Scan for the cell matching the given text and deliver its [x, y] coordinate at center. 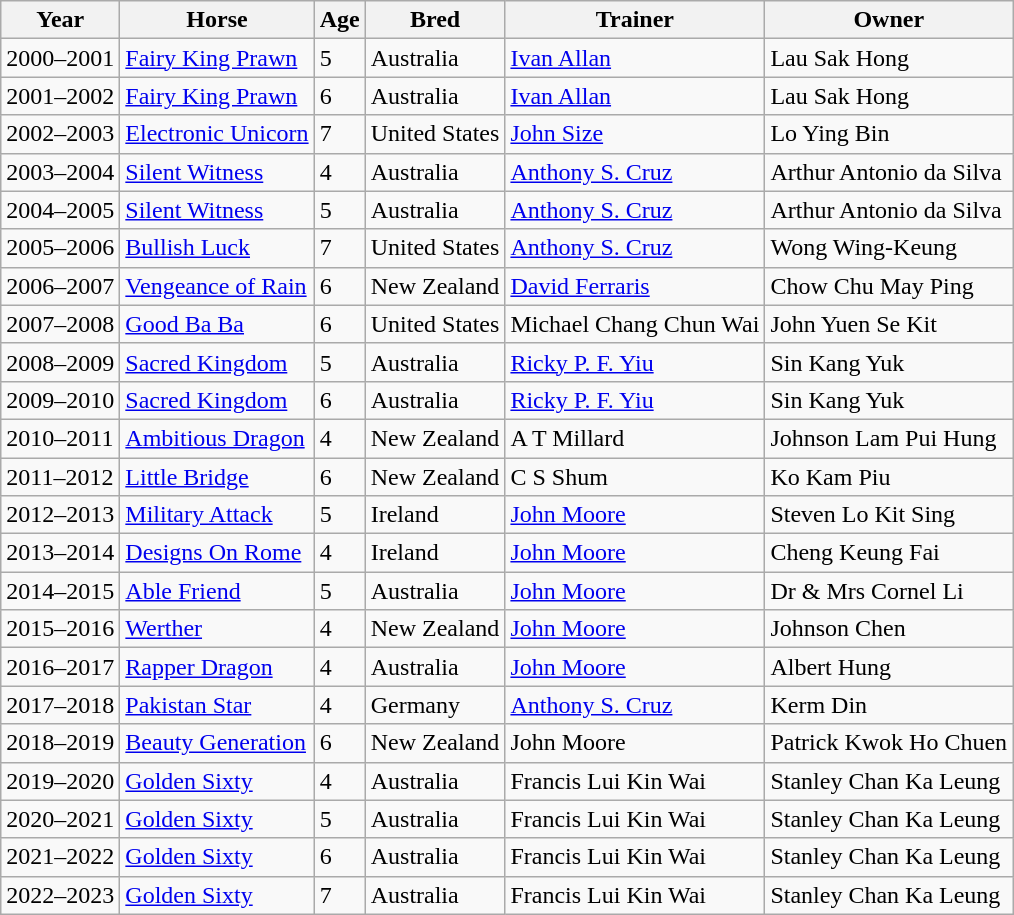
2017–2018 [60, 705]
Rapper Dragon [217, 667]
Steven Lo Kit Sing [889, 515]
Electronic Unicorn [217, 134]
Johnson Lam Pui Hung [889, 438]
Lo Ying Bin [889, 134]
Werther [217, 629]
Good Ba Ba [217, 324]
Vengeance of Rain [217, 286]
Able Friend [217, 591]
2015–2016 [60, 629]
Bred [435, 20]
Chow Chu May Ping [889, 286]
2000–2001 [60, 58]
Beauty Generation [217, 743]
2009–2010 [60, 400]
Dr & Mrs Cornel Li [889, 591]
2012–2013 [60, 515]
2010–2011 [60, 438]
John Yuen Se Kit [889, 324]
David Ferraris [635, 286]
Ko Kam Piu [889, 477]
2008–2009 [60, 362]
Age [340, 20]
2002–2003 [60, 134]
2013–2014 [60, 553]
Trainer [635, 20]
Kerm Din [889, 705]
John Size [635, 134]
Little Bridge [217, 477]
Designs On Rome [217, 553]
Pakistan Star [217, 705]
Germany [435, 705]
2004–2005 [60, 210]
Michael Chang Chun Wai [635, 324]
Bullish Luck [217, 248]
2007–2008 [60, 324]
Albert Hung [889, 667]
Horse [217, 20]
2006–2007 [60, 286]
2003–2004 [60, 172]
2019–2020 [60, 781]
2001–2002 [60, 96]
2005–2006 [60, 248]
Military Attack [217, 515]
2016–2017 [60, 667]
Owner [889, 20]
Patrick Kwok Ho Chuen [889, 743]
Johnson Chen [889, 629]
2014–2015 [60, 591]
Year [60, 20]
2011–2012 [60, 477]
2021–2022 [60, 857]
A T Millard [635, 438]
Wong Wing-Keung [889, 248]
Cheng Keung Fai [889, 553]
Ambitious Dragon [217, 438]
C S Shum [635, 477]
2020–2021 [60, 819]
2018–2019 [60, 743]
2022–2023 [60, 895]
